Output the [x, y] coordinate of the center of the cell containing the given text.  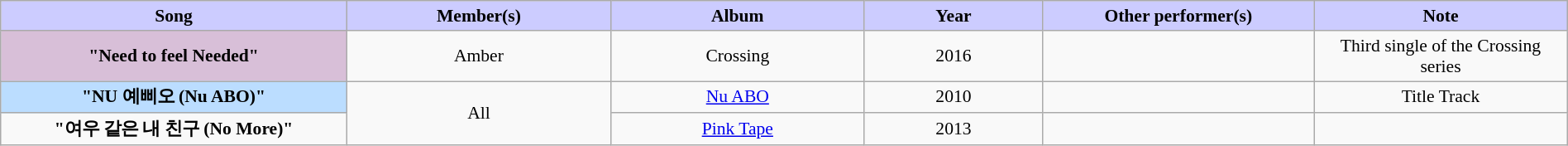
Note [1441, 16]
2010 [954, 98]
Pink Tape [738, 129]
2013 [954, 129]
2016 [954, 55]
Nu ABO [738, 98]
Amber [478, 55]
All [478, 113]
Third single of the Crossing series [1441, 55]
"NU 예삐오 (Nu ABO)" [174, 98]
Member(s) [478, 16]
Song [174, 16]
Crossing [738, 55]
Other performer(s) [1178, 16]
Title Track [1441, 98]
Album [738, 16]
Year [954, 16]
"Need to feel Needed" [174, 55]
"여우 같은 내 친구 (No More)" [174, 129]
